Scan for the cell matching the given text and deliver its [x, y] coordinate at center. 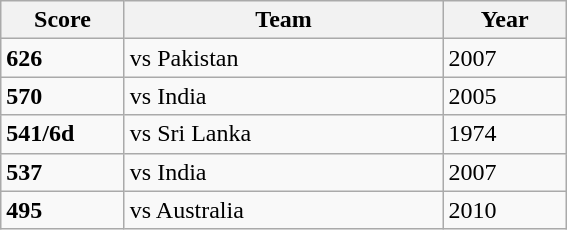
570 [63, 96]
2005 [505, 96]
2010 [505, 210]
1974 [505, 134]
vs Sri Lanka [284, 134]
541/6d [63, 134]
626 [63, 58]
Team [284, 20]
495 [63, 210]
vs Australia [284, 210]
vs Pakistan [284, 58]
537 [63, 172]
Year [505, 20]
Score [63, 20]
